Determine the (x, y) coordinate at the center of the cell enclosing the given text.  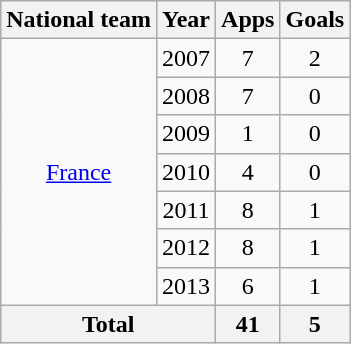
2009 (186, 134)
2011 (186, 210)
2010 (186, 172)
2 (315, 58)
4 (248, 172)
2008 (186, 96)
Goals (315, 20)
2013 (186, 286)
2012 (186, 248)
Year (186, 20)
Apps (248, 20)
2007 (186, 58)
National team (79, 20)
6 (248, 286)
Total (108, 324)
41 (248, 324)
5 (315, 324)
France (79, 172)
